From the cell containing the given text, extract its center point as (x, y) coordinate. 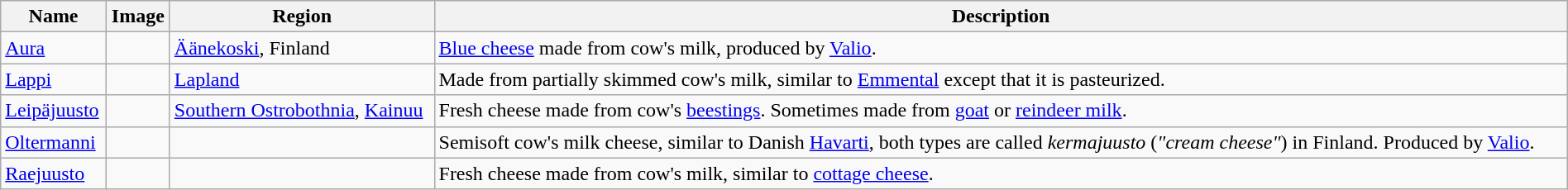
Semisoft cow's milk cheese, similar to Danish Havarti, both types are called kermajuusto ("cream cheese") in Finland. Produced by Valio. (1001, 142)
Raejuusto (54, 173)
Made from partially skimmed cow's milk, similar to Emmental except that it is pasteurized. (1001, 79)
Region (302, 17)
Description (1001, 17)
Southern Ostrobothnia, Kainuu (302, 111)
Lappi (54, 79)
Leipäjuusto (54, 111)
Aura (54, 48)
Oltermanni (54, 142)
Image (137, 17)
Fresh cheese made from cow's milk, similar to cottage cheese. (1001, 173)
Lapland (302, 79)
Äänekoski, Finland (302, 48)
Blue cheese made from cow's milk, produced by Valio. (1001, 48)
Name (54, 17)
Fresh cheese made from cow's beestings. Sometimes made from goat or reindeer milk. (1001, 111)
